For the text-containing cell, return its midpoint in [X, Y] coordinate format. 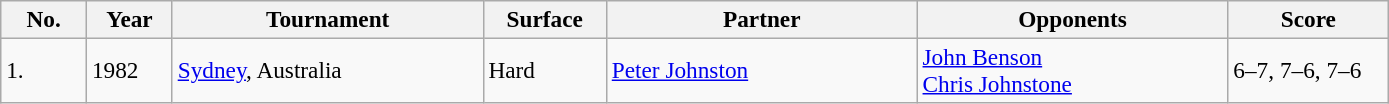
Opponents [1072, 19]
Peter Johnston [762, 70]
Year [130, 19]
Sydney, Australia [328, 70]
1. [44, 70]
1982 [130, 70]
Score [1308, 19]
Tournament [328, 19]
Surface [544, 19]
6–7, 7–6, 7–6 [1308, 70]
Partner [762, 19]
No. [44, 19]
John Benson Chris Johnstone [1072, 70]
Hard [544, 70]
